Output the [X, Y] coordinate of the center of the cell containing the given text.  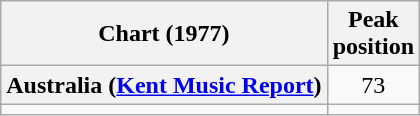
Australia (Kent Music Report) [164, 85]
73 [373, 85]
Chart (1977) [164, 34]
Peakposition [373, 34]
